Scan for the cell matching the given text and deliver its (x, y) coordinate at center. 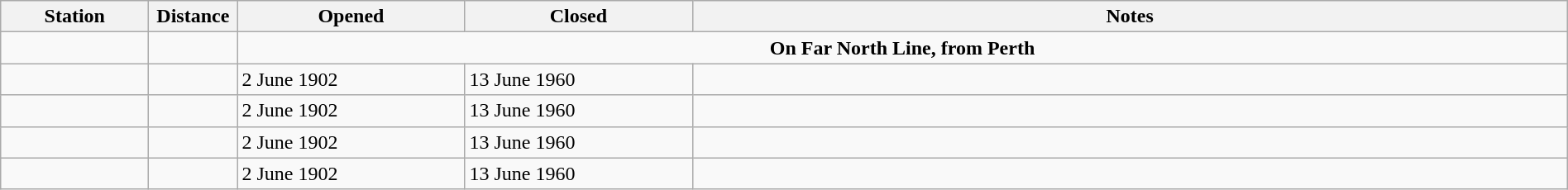
Notes (1130, 17)
Opened (351, 17)
On Far North Line, from Perth (902, 48)
Distance (194, 17)
Closed (579, 17)
Station (74, 17)
